Capture the cell that displays the provided text and extract its [x, y] central coordinate. 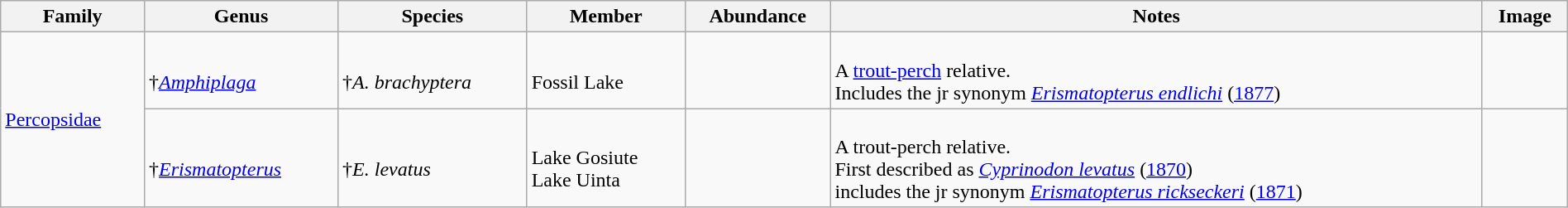
A trout-perch relative.First described as Cyprinodon levatus (1870)includes the jr synonym Erismatopterus rickseckeri (1871) [1156, 157]
Abundance [758, 17]
Lake Gosiute Lake Uinta [605, 157]
Fossil Lake [605, 70]
†A. brachyptera [433, 70]
†Erismatopterus [241, 157]
†Amphiplaga [241, 70]
†E. levatus [433, 157]
Genus [241, 17]
Member [605, 17]
Percopsidae [73, 119]
Image [1525, 17]
Family [73, 17]
Species [433, 17]
Notes [1156, 17]
A trout-perch relative. Includes the jr synonym Erismatopterus endlichi (1877) [1156, 70]
